Search for the cell housing the specified text and yield its [x, y] center coordinate. 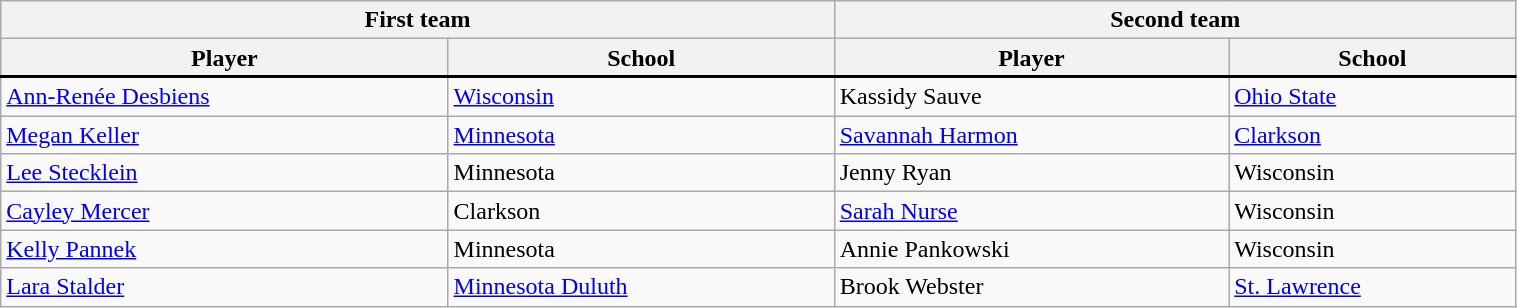
Sarah Nurse [1031, 211]
Kassidy Sauve [1031, 96]
St. Lawrence [1372, 287]
Lara Stalder [224, 287]
Ohio State [1372, 96]
Minnesota Duluth [641, 287]
Megan Keller [224, 135]
Kelly Pannek [224, 249]
Second team [1175, 20]
Jenny Ryan [1031, 173]
Lee Stecklein [224, 173]
Annie Pankowski [1031, 249]
First team [418, 20]
Cayley Mercer [224, 211]
Ann-Renée Desbiens [224, 96]
Brook Webster [1031, 287]
Savannah Harmon [1031, 135]
